Return the [X, Y] coordinate for the center point of the cell that contains the specified text.  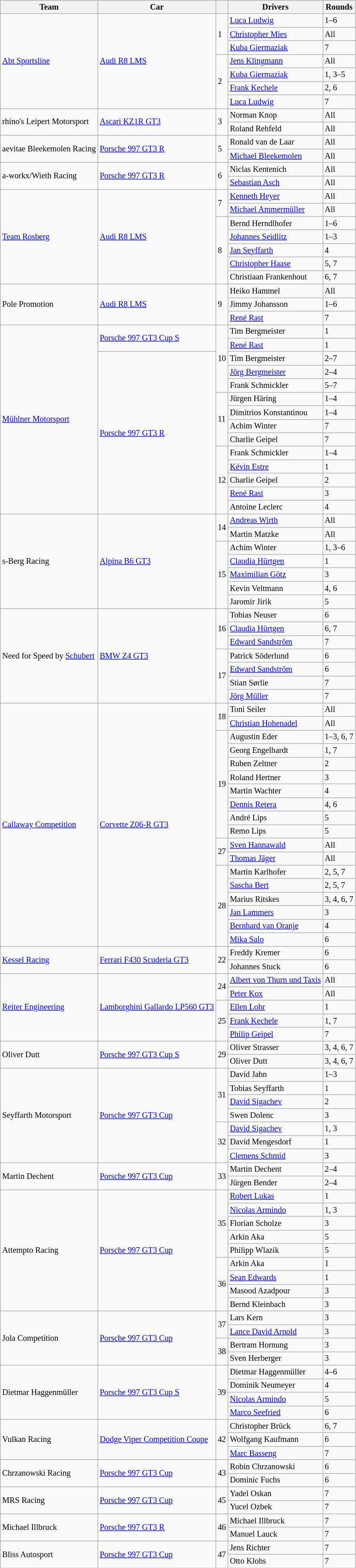
Tobias Neuser [275, 615]
BMW Z4 GT3 [157, 656]
2, 6 [339, 88]
Kevin Veltmann [275, 588]
32 [222, 1142]
Jörg Müller [275, 696]
18 [222, 716]
Jan Seyffarth [275, 250]
Dominik Neumeyer [275, 1385]
5–7 [339, 385]
Team Rosberg [49, 237]
Roland Rehfeld [275, 128]
Manuel Lauck [275, 1534]
45 [222, 1500]
47 [222, 1554]
Car [157, 7]
Jürgen Bender [275, 1183]
11 [222, 419]
Robert Lukas [275, 1196]
Remo Lips [275, 831]
Yadel Oskan [275, 1494]
Maximilian Götz [275, 575]
Callaway Competition [49, 824]
43 [222, 1473]
Reiter Engineering [49, 1007]
David Mengesdorf [275, 1142]
s-Berg Racing [49, 561]
Augustin Eder [275, 737]
rhino's Leipert Motorsport [49, 122]
10 [222, 358]
Chrzanowski Racing [49, 1473]
Vulkan Racing [49, 1439]
Ruben Zeltner [275, 764]
Dodge Viper Competition Coupe [157, 1439]
Jens Richter [275, 1548]
Tobias Seyffarth [275, 1088]
Christopher Brück [275, 1426]
MRS Racing [49, 1500]
Drivers [275, 7]
Marc Basseng [275, 1453]
Sean Edwards [275, 1277]
22 [222, 960]
12 [222, 480]
Georg Engelhardt [275, 750]
Jola Competition [49, 1338]
17 [222, 676]
Pole Promotion [49, 304]
Need for Speed by Schubert [49, 656]
27 [222, 851]
Rounds [339, 7]
Florian Scholze [275, 1223]
Ronald van de Laar [275, 142]
Christian Hohenadel [275, 723]
Ascari KZ1R GT3 [157, 122]
8 [222, 250]
Sascha Bert [275, 885]
46 [222, 1527]
1–3, 6, 7 [339, 737]
Johannes Seidlitz [275, 237]
Roland Hertner [275, 777]
Oliver Strasser [275, 1048]
24 [222, 987]
Norman Knop [275, 115]
Jürgen Häring [275, 399]
Philipp Wlazik [275, 1250]
Masood Azadpour [275, 1291]
Kessel Racing [49, 960]
Attempto Racing [49, 1250]
31 [222, 1095]
Corvette Z06-R GT3 [157, 824]
Jimmy Johansson [275, 304]
Freddy Kremer [275, 953]
Johannes Stuck [275, 966]
38 [222, 1352]
Bertram Hornung [275, 1345]
Albert von Thurn und Taxis [275, 980]
25 [222, 1021]
1, 3–6 [339, 548]
Jens Klingmann [275, 61]
a-workx/Wieth Racing [49, 176]
39 [222, 1393]
Toni Seiler [275, 710]
9 [222, 304]
33 [222, 1176]
Bernhard van Oranje [275, 926]
Mühlner Motorsport [49, 419]
Swen Dolenc [275, 1115]
Heiko Hammel [275, 291]
André Lips [275, 818]
16 [222, 629]
Andreas Wirth [275, 520]
Jaromir Jirik [275, 602]
19 [222, 784]
Niclas Kentenich [275, 169]
Bernd Kleinbach [275, 1304]
Lars Kern [275, 1318]
Bliss Autosport [49, 1554]
Kenneth Heyer [275, 196]
1, 3–5 [339, 75]
Kévin Estre [275, 467]
29 [222, 1054]
Philip Geipel [275, 1034]
David Jahn [275, 1075]
15 [222, 575]
Thomas Jäger [275, 858]
36 [222, 1284]
Yucel Ozbek [275, 1507]
Michael Ammermüller [275, 210]
aevitae Bleekemolen Racing [49, 149]
Christopher Mies [275, 34]
Ellen Lohr [275, 1007]
Otto Klohs [275, 1561]
Martin Matzke [275, 534]
Lamborghini Gallardo LP560 GT3 [157, 1007]
Mika Salo [275, 940]
Robin Chrzanowski [275, 1466]
Sven Herberger [275, 1358]
Sebastian Asch [275, 183]
Antoine Leclerc [275, 507]
Christopher Haase [275, 264]
Dimitrios Konstantinou [275, 412]
Michael Bleekemolen [275, 156]
2–7 [339, 358]
Sven Hannawald [275, 845]
Peter Kox [275, 993]
5, 7 [339, 264]
Lance David Arnold [275, 1331]
Jan Lammers [275, 912]
Alpina B6 GT3 [157, 561]
35 [222, 1223]
37 [222, 1324]
Marco Seefried [275, 1413]
Marius Ritskes [275, 899]
Wolfgang Kaufmann [275, 1440]
Bernd Herndlhofer [275, 223]
Abt Sportsline [49, 61]
Dennis Retera [275, 804]
4–6 [339, 1372]
Dominic Fuchs [275, 1480]
Ferrari F430 Scuderia GT3 [157, 960]
Stian Sørlie [275, 683]
42 [222, 1439]
Christiaan Frankenhout [275, 277]
Martin Karlhofer [275, 872]
Patrick Söderlund [275, 656]
Seyffarth Motorsport [49, 1115]
Team [49, 7]
Clemens Schmid [275, 1156]
28 [222, 905]
Jörg Bergmeister [275, 372]
Martin Wachter [275, 791]
14 [222, 527]
